From the cell containing the given text, extract its center point as (x, y) coordinate. 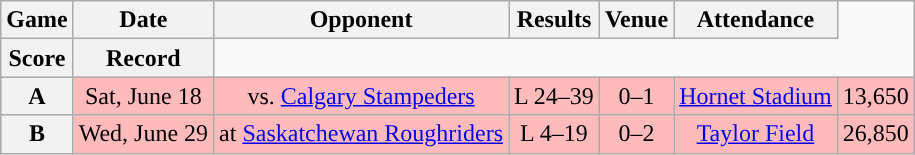
Sat, June 18 (143, 96)
Hornet Stadium (756, 96)
L 4–19 (554, 134)
Date (143, 20)
Attendance (756, 20)
Record (143, 58)
Game (37, 20)
L 24–39 (554, 96)
B (37, 134)
at Saskatchewan Roughriders (362, 134)
26,850 (876, 134)
Taylor Field (756, 134)
0–2 (636, 134)
Wed, June 29 (143, 134)
A (37, 96)
Opponent (362, 20)
13,650 (876, 96)
Venue (636, 20)
0–1 (636, 96)
vs. Calgary Stampeders (362, 96)
Results (554, 20)
Score (37, 58)
